Identify which cell holds the provided text, then report its (X, Y) central coordinate. 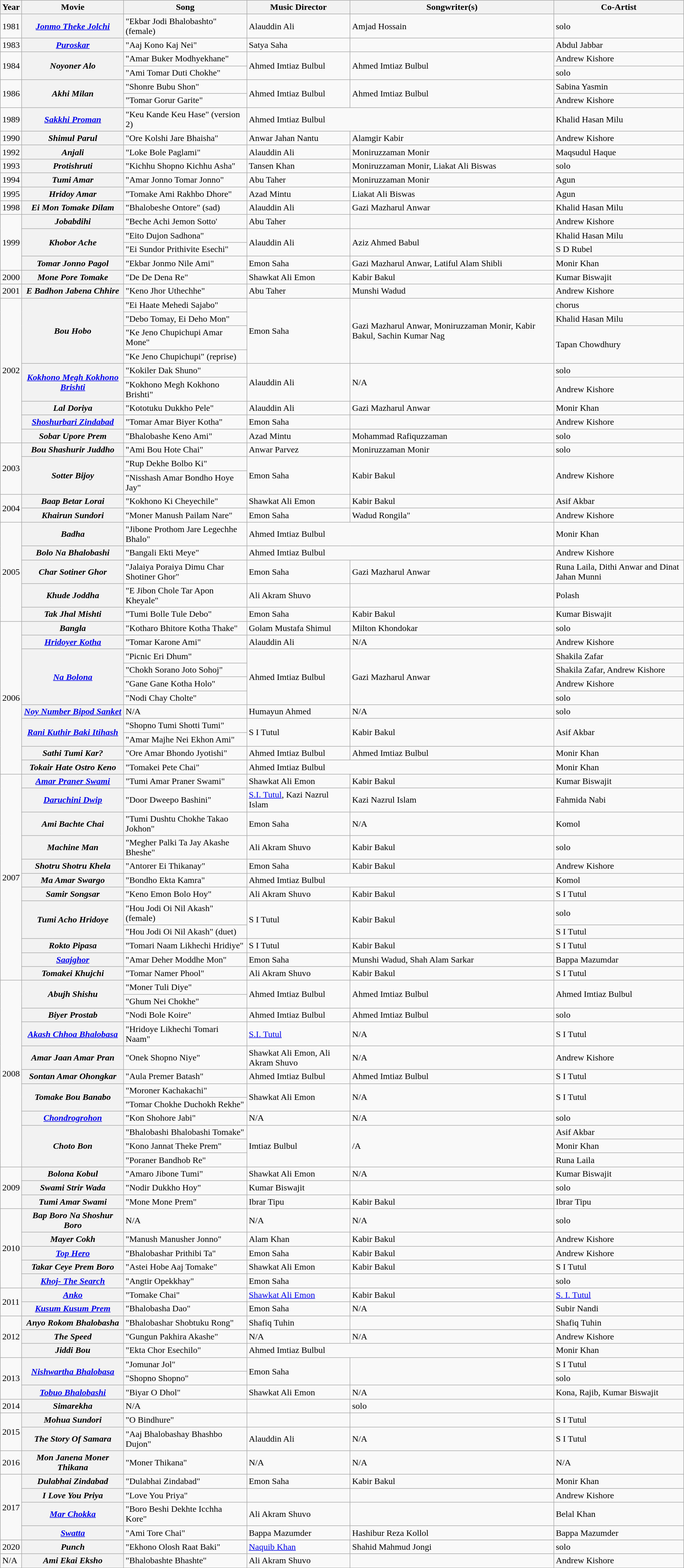
"Bhalobeshe Ontore" (sad) (185, 208)
1999 (11, 242)
"Mone Mone Prem" (185, 1202)
"Tomar Karone Ami" (185, 642)
Protishruti (73, 166)
Gazi Mazharul Anwar, Latiful Alam Shibli (452, 263)
2011 (11, 1302)
"Love You Priya" (185, 1495)
"Bhalobashte Bhashte" (185, 1561)
"E Jibon Chole Tar Apon Kheyale" (185, 595)
Alam Khan (298, 1239)
Co-Artist (619, 7)
Na Bolona (73, 677)
Mohua Sundori (73, 1420)
Shakila Zafar (619, 656)
1984 (11, 66)
"Door Dweepo Bashini" (185, 800)
Fahmida Nabi (619, 800)
2005 (11, 572)
"Loke Bole Paglami" (185, 152)
Baap Betar Lorai (73, 501)
Swami Strir Wada (73, 1188)
"Bhalobashi Bhalobashi Tomake" (185, 1132)
Tansen Khan (298, 166)
2001 (11, 291)
"Tomakei Pete Chai" (185, 767)
2002 (11, 370)
Sakkhi Proman (73, 119)
"Boro Beshi Dekhte Icchha Kore" (185, 1514)
Khude Joddha (73, 595)
"Tomake Ami Rakhbo Dhore" (185, 194)
Belal Khan (619, 1514)
"Hou Jodi Oi Nil Akash" (female) (185, 913)
Shotru Shotru Khela (73, 866)
Ami Ekai Eksho (73, 1561)
"Kotharo Bhitore Kotha Thake" (185, 628)
"Tomar Chokhe Duchokh Rekhe" (185, 1104)
"Tomar Amar Biyer Kotha" (185, 422)
"Bhalobashar Shobtuku Rong" (185, 1323)
Movie (73, 7)
Wadud Rongila" (452, 515)
Sathi Tumi Kar? (73, 753)
Shahid Mahmud Jongi (452, 1547)
Abdul Jabbar (619, 45)
I Love You Priya (73, 1495)
Imtiaz Bulbul (298, 1146)
Bou Hobo (73, 331)
2003 (11, 469)
Satya Saha (298, 45)
"Kichhu Shopno Kichhu Asha" (185, 166)
Anwar Jahan Nantu (298, 138)
S.I. Tutul, Kazi Nazrul Islam (298, 800)
"Kon Shohore Jabi" (185, 1118)
Shoshurbari Zindabad (73, 422)
"Moroner Kachakachi" (185, 1090)
"Shopno Tumi Shotti Tumi" (185, 726)
Ei Mon Tomake Dilam (73, 208)
2010 (11, 1248)
Simarekha (73, 1406)
Jobabdihi (73, 222)
"Biyar O Dhol" (185, 1392)
"Moner Manush Pailam Nare" (185, 515)
"Amaro Jibone Tumi" (185, 1174)
1981 (11, 26)
Bappa Mazumdar (619, 959)
Swatta (73, 1533)
1993 (11, 166)
Hashibur Reza Kollol (452, 1533)
"Picnic Eri Dhum" (185, 656)
"Bhalobashe Keno Ami" (185, 436)
"Kono Jannat Theke Prem" (185, 1146)
"Poraner Bandhob Re" (185, 1160)
"Jomunar Jol" (185, 1364)
"Aaj Kono Kaj Nei" (185, 45)
1998 (11, 208)
"Ghum Nei Chokhe" (185, 1001)
Amar Praner Swami (73, 781)
Top Hero (73, 1253)
Khoj- The Search (73, 1281)
"Beche Achi Jemon Sotto' (185, 222)
"Tumi Dushtu Chokhe Takao Jokhon" (185, 824)
2006 (11, 697)
S. I. Tutul (619, 1295)
2012 (11, 1336)
Tomake Bou Banabo (73, 1097)
Subir Nandi (619, 1309)
Alamgir Kabir (452, 138)
E Badhon Jabena Chhire (73, 291)
"Tomar Namer Phool" (185, 974)
Year (11, 7)
"Amar Majhe Nei Ekhon Ami" (185, 739)
Tumi Amar Swami (73, 1202)
Munshi Wadud (452, 291)
"Jalaiya Poraiya Dimu Char Shotiner Ghor" (185, 572)
Mayer Cokh (73, 1239)
Amar Jaan Amar Pran (73, 1058)
Akash Chhoa Bhalobasa (73, 1034)
"Ami Bou Hote Chai" (185, 450)
Bolona Kobul (73, 1174)
Rokto Pipasa (73, 945)
1994 (11, 180)
1995 (11, 194)
"Eito Dujon Sadhona" (185, 236)
"Ke Jeno Chupichupi" (reprise) (185, 356)
Sotter Bijoy (73, 475)
"Manush Manusher Jonno" (185, 1239)
Bangla (73, 628)
Machine Man (73, 847)
Anwar Parvez (298, 450)
Amjad Hossain (452, 26)
Tomar Jonno Pagol (73, 263)
"Kokiler Dak Shuno" (185, 370)
Aziz Ahmed Babul (452, 242)
Akhi Milan (73, 93)
Ma Amar Swargo (73, 880)
"Keno Jhor Uthechhe" (185, 291)
Daruchini Dwip (73, 800)
"Shonre Bubu Shon" (185, 87)
Maqsudul Haque (619, 152)
2016 (11, 1463)
Dulabhai Zindabad (73, 1481)
Jonmo Theke Jolchi (73, 26)
Puroskar (73, 45)
Abujh Shishu (73, 994)
S D Rubel (619, 249)
Nishwartha Bhalobasa (73, 1371)
Tak Jhal Mishti (73, 614)
"Dulabhai Zindabad" (185, 1481)
"Bondho Ekta Kamra" (185, 880)
"De De Dena Re" (185, 277)
Golam Mustafa Shimul (298, 628)
Song (185, 7)
"Ami Tore Chai" (185, 1533)
Noy Number Bipod Sanket (73, 712)
"Bhalobashar Prithibi Ta" (185, 1253)
Khobor Ache (73, 242)
Music Director (298, 7)
Tumi Amar (73, 180)
"Ke Jeno Chupichupi Amar Mone" (185, 337)
"Ekhono Olosh Raat Baki" (185, 1547)
"Tomari Naam Likhechi Hridiye" (185, 945)
Samir Songsar (73, 894)
Biyer Prostab (73, 1015)
"Kokhono Megh Kokhono Brishti" (185, 389)
Ami Bachte Chai (73, 824)
2020 (11, 1547)
Anko (73, 1295)
Bou Shashurir Juddho (73, 450)
Tokair Hate Ostro Keno (73, 767)
Milton Khondokar (452, 628)
Shakila Zafar, Andrew Kishore (619, 670)
Chondrogrohon (73, 1118)
Naquib Khan (298, 1547)
"Bhalobasha Dao" (185, 1309)
Sabina Yasmin (619, 87)
Kokhono Megh Kokhono Brishti (73, 382)
"Gane Gane Kotha Holo" (185, 684)
"Kototuku Dukkho Pele" (185, 408)
Anyo Rokom Bhalobasha (73, 1323)
Songwriter(s) (452, 7)
"Hou Jodi Oi Nil Akash" (duet) (185, 932)
2008 (11, 1074)
1992 (11, 152)
"Rup Dekhe Bolbo Ki" (185, 464)
"Nodi Chay Cholte" (185, 698)
Shawkat Ali Emon, Ali Akram Shuvo (298, 1058)
"Ekta Chor Esechilo" (185, 1350)
"Amar Buker Modhyekhane" (185, 59)
Sontan Amar Ohongkar (73, 1076)
Munshi Wadud, Shah Alam Sarkar (452, 959)
"Angtir Opekkhay" (185, 1281)
Sobar Upore Prem (73, 436)
Liakat Ali Biswas (452, 194)
Badha (73, 534)
2000 (11, 277)
"Kokhono Ki Cheyechile" (185, 501)
Mar Chokka (73, 1514)
Takar Ceye Prem Boro (73, 1267)
"Jibone Prothom Jare Legechhe Bhalo" (185, 534)
"Aula Premer Batash" (185, 1076)
Khairun Sundori (73, 515)
Noyoner Alo (73, 66)
"O Bindhure" (185, 1420)
"Amar Deher Moddhe Mon" (185, 959)
The Speed (73, 1336)
"Nodir Dukkho Hoy" (185, 1188)
S.I. Tutul (298, 1034)
"Antorer Ei Thikanay" (185, 866)
Mohammad Rafiquzzaman (452, 436)
"Nisshash Amar Bondho Hoye Jay" (185, 483)
Shimul Parul (73, 138)
The Story Of Samara (73, 1439)
"Moner Thikana" (185, 1463)
chorus (619, 305)
"Ei Haate Mehedi Sajabo" (185, 305)
Punch (73, 1547)
Rani Kuthir Baki Itihash (73, 733)
2009 (11, 1188)
"Bangali Ekti Meye" (185, 553)
Lal Doriya (73, 408)
"Nodi Bole Koire" (185, 1015)
"Chokh Sorano Joto Sohoj" (185, 670)
Mon Janena Moner Thikana (73, 1463)
"Tumi Amar Praner Swami" (185, 781)
"Ami Tomar Duti Chokhe" (185, 73)
"Debo Tomay, Ei Deho Mon" (185, 319)
Kazi Nazrul Islam (452, 800)
"Astei Hobe Aaj Tomake" (185, 1267)
Runa Laila (619, 1160)
Kusum Kusum Prem (73, 1309)
Mone Pore Tomake (73, 277)
Anjali (73, 152)
"Ore Amar Bhondo Jyotishi" (185, 753)
Bolo Na Bhalobashi (73, 553)
"Moner Tuli Diye" (185, 987)
1989 (11, 119)
Saajghor (73, 959)
Tumi Acho Hridoye (73, 919)
"Ekbar Jodi Bhalobashto" (female) (185, 26)
"Ei Sundor Prithivite Esechi" (185, 249)
2017 (11, 1507)
"Tumi Bolle Tule Debo" (185, 614)
Humayun Ahmed (298, 712)
2007 (11, 877)
2013 (11, 1378)
"Onek Shopno Niye" (185, 1058)
"Keu Kande Keu Hase" (version 2) (185, 119)
"Tomar Gorur Garite" (185, 100)
"Amar Jonno Tomar Jonno" (185, 180)
Kona, Rajib, Kumar Biswajit (619, 1392)
Bap Boro Na Shoshur Boro (73, 1220)
Runa Laila, Dithi Anwar and Dinat Jahan Munni (619, 572)
Polash (619, 595)
"Shopno Shopno" (185, 1378)
Choto Bon (73, 1146)
Tobuo Bhalobashi (73, 1392)
Hridoyer Kotha (73, 642)
2015 (11, 1431)
Jiddi Bou (73, 1350)
2014 (11, 1406)
/A (452, 1146)
"Keno Emon Bolo Hoy" (185, 894)
"Gungun Pakhira Akashe" (185, 1336)
Gazi Mazharul Anwar, Moniruzzaman Monir, Kabir Bakul, Sachin Kumar Nag (452, 331)
Hridoy Amar (73, 194)
1983 (11, 45)
"Hridoye Likhechi Tomari Naam" (185, 1034)
Moniruzzaman Monir, Liakat Ali Biswas (452, 166)
"Megher Palki Ta Jay Akashe Bheshe" (185, 847)
Tapan Chowdhury (619, 345)
1986 (11, 93)
"Ore Kolshi Jare Bhaisha" (185, 138)
1990 (11, 138)
"Tomake Chai" (185, 1295)
Char Sotiner Ghor (73, 572)
Tomakei Khujchi (73, 974)
"Ekbar Jonmo Nile Ami" (185, 263)
"Aaj Bhalobashay Bhashbo Dujon" (185, 1439)
2004 (11, 508)
